Extract the (x, y) coordinate from the center of the cell holding the provided text.  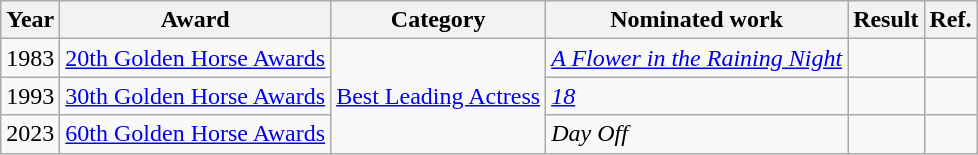
Best Leading Actress (438, 96)
30th Golden Horse Awards (196, 96)
Result (886, 20)
60th Golden Horse Awards (196, 134)
20th Golden Horse Awards (196, 58)
Nominated work (697, 20)
2023 (30, 134)
Day Off (697, 134)
18 (697, 96)
Year (30, 20)
Award (196, 20)
Category (438, 20)
1993 (30, 96)
1983 (30, 58)
Ref. (950, 20)
A Flower in the Raining Night (697, 58)
